For the text-containing cell, return its midpoint in (X, Y) coordinate format. 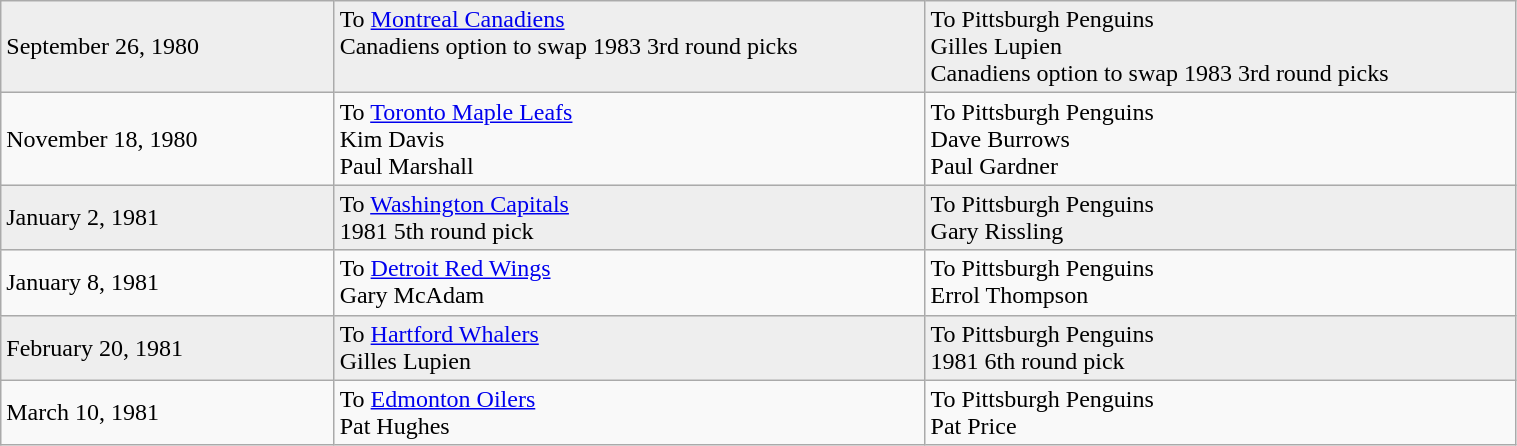
To Edmonton OilersPat Hughes (630, 412)
To Pittsburgh PenguinsPat Price (1220, 412)
To Pittsburgh PenguinsGilles LupienCanadiens option to swap 1983 3rd round picks (1220, 47)
March 10, 1981 (168, 412)
To Pittsburgh PenguinsGary Rissling (1220, 218)
November 18, 1980 (168, 139)
January 8, 1981 (168, 282)
To Hartford WhalersGilles Lupien (630, 348)
To Detroit Red WingsGary McAdam (630, 282)
To Washington Capitals1981 5th round pick (630, 218)
September 26, 1980 (168, 47)
To Pittsburgh Penguins1981 6th round pick (1220, 348)
To Montreal CanadiensCanadiens option to swap 1983 3rd round picks (630, 47)
January 2, 1981 (168, 218)
February 20, 1981 (168, 348)
To Pittsburgh PenguinsDave BurrowsPaul Gardner (1220, 139)
To Toronto Maple LeafsKim DavisPaul Marshall (630, 139)
To Pittsburgh PenguinsErrol Thompson (1220, 282)
